Search for the cell housing the specified text and yield its [x, y] center coordinate. 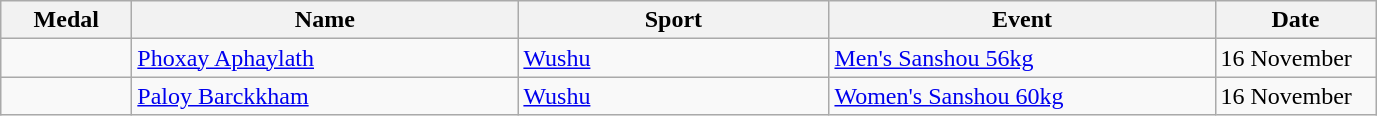
Medal [66, 20]
Sport [674, 20]
Event [1022, 20]
Phoxay Aphaylath [325, 58]
Paloy Barckkham [325, 96]
Women's Sanshou 60kg [1022, 96]
Men's Sanshou 56kg [1022, 58]
Date [1296, 20]
Name [325, 20]
